Return (X, Y) of the center of cell containing provided text 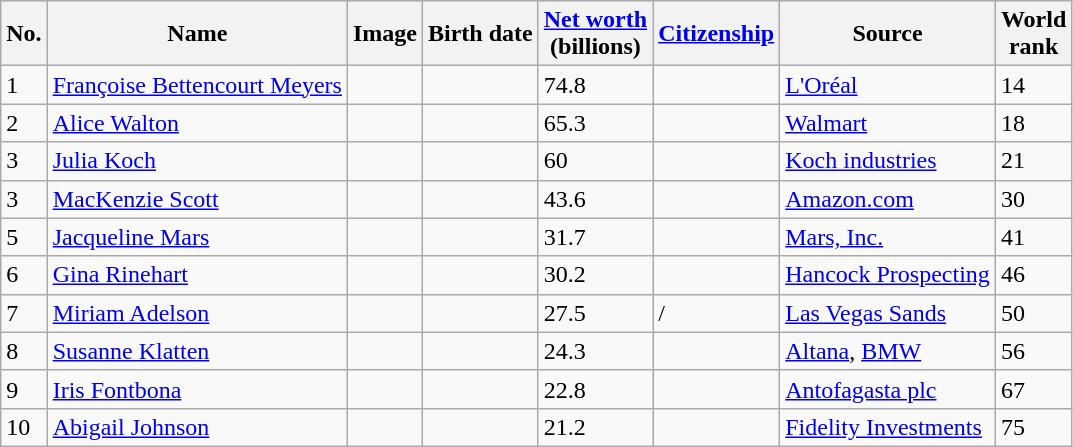
Julia Koch (197, 161)
Iris Fontbona (197, 389)
/ (716, 313)
Worldrank (1033, 34)
Koch industries (888, 161)
Source (888, 34)
Walmart (888, 123)
Françoise Bettencourt Meyers (197, 85)
65.3 (595, 123)
18 (1033, 123)
Alice Walton (197, 123)
Hancock Prospecting (888, 275)
Fidelity Investments (888, 427)
21.2 (595, 427)
Antofagasta plc (888, 389)
8 (24, 351)
Mars, Inc. (888, 237)
Image (384, 34)
1 (24, 85)
50 (1033, 313)
9 (24, 389)
67 (1033, 389)
24.3 (595, 351)
31.7 (595, 237)
10 (24, 427)
46 (1033, 275)
74.8 (595, 85)
30 (1033, 199)
Abigail Johnson (197, 427)
22.8 (595, 389)
6 (24, 275)
Net worth (billions) (595, 34)
56 (1033, 351)
27.5 (595, 313)
Altana, BMW (888, 351)
5 (24, 237)
MacKenzie Scott (197, 199)
43.6 (595, 199)
Birth date (481, 34)
60 (595, 161)
Name (197, 34)
Gina Rinehart (197, 275)
41 (1033, 237)
Miriam Adelson (197, 313)
75 (1033, 427)
Susanne Klatten (197, 351)
7 (24, 313)
Jacqueline Mars (197, 237)
Las Vegas Sands (888, 313)
2 (24, 123)
L'Oréal (888, 85)
No. (24, 34)
21 (1033, 161)
Citizenship (716, 34)
30.2 (595, 275)
Amazon.com (888, 199)
14 (1033, 85)
